Return [x, y] of the center of cell containing provided text 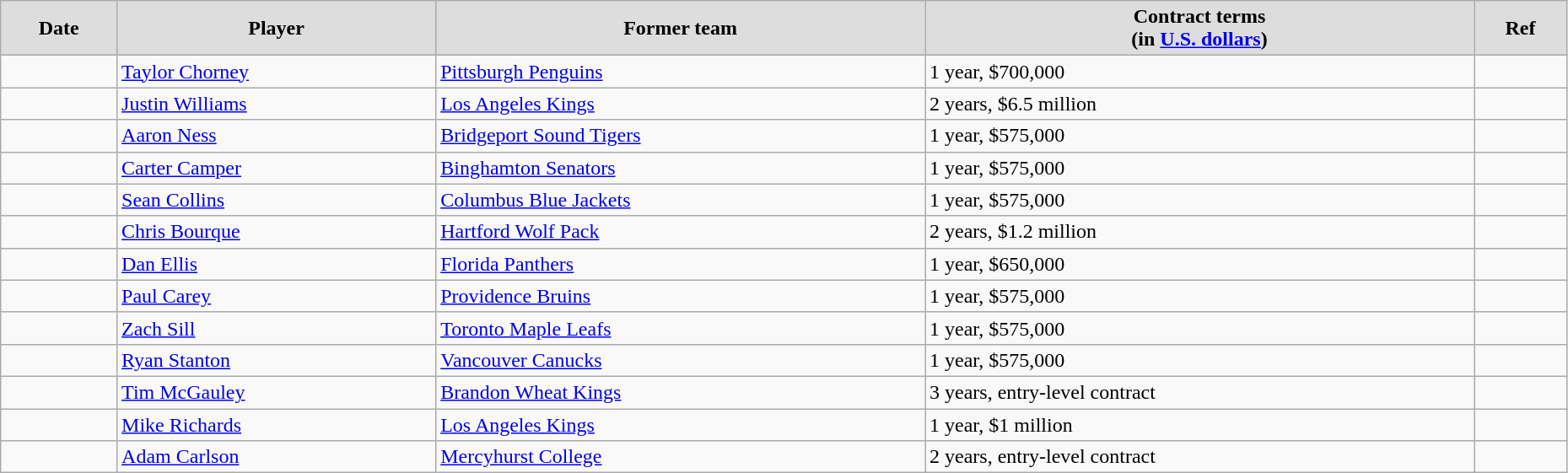
Adam Carlson [277, 457]
Bridgeport Sound Tigers [681, 136]
Vancouver Canucks [681, 360]
Florida Panthers [681, 264]
Dan Ellis [277, 264]
Columbus Blue Jackets [681, 200]
Mercyhurst College [681, 457]
Tim McGauley [277, 392]
3 years, entry-level contract [1199, 392]
Toronto Maple Leafs [681, 328]
Brandon Wheat Kings [681, 392]
Taylor Chorney [277, 72]
2 years, entry-level contract [1199, 457]
Paul Carey [277, 296]
1 year, $650,000 [1199, 264]
Ref [1521, 29]
Player [277, 29]
Contract terms(in U.S. dollars) [1199, 29]
Date [59, 29]
Pittsburgh Penguins [681, 72]
Hartford Wolf Pack [681, 232]
1 year, $700,000 [1199, 72]
1 year, $1 million [1199, 424]
2 years, $1.2 million [1199, 232]
Former team [681, 29]
Zach Sill [277, 328]
Ryan Stanton [277, 360]
Chris Bourque [277, 232]
Sean Collins [277, 200]
Binghamton Senators [681, 168]
2 years, $6.5 million [1199, 104]
Aaron Ness [277, 136]
Carter Camper [277, 168]
Providence Bruins [681, 296]
Mike Richards [277, 424]
Justin Williams [277, 104]
